Scan for the cell matching the given text and deliver its [x, y] coordinate at center. 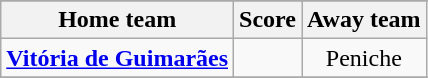
Peniche [364, 58]
Vitória de Guimarães [118, 58]
Score [268, 20]
Home team [118, 20]
Away team [364, 20]
